Detect which cell encompasses the target text, then output its (X, Y) center coordinate. 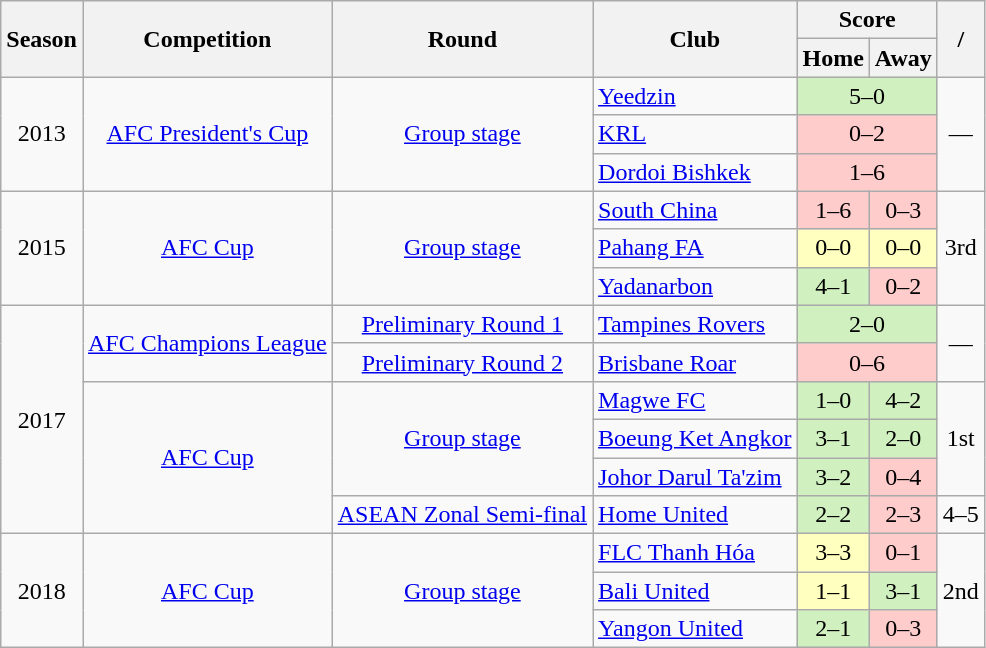
2–3 (903, 515)
Yangon United (695, 629)
FLC Thanh Hóa (695, 553)
Round (462, 39)
3–2 (833, 477)
AFC Champions League (207, 343)
0–1 (903, 553)
Bali United (695, 591)
1st (960, 438)
2015 (42, 248)
Club (695, 39)
0–4 (903, 477)
Preliminary Round 1 (462, 324)
ASEAN Zonal Semi-final (462, 515)
2nd (960, 591)
2–2 (833, 515)
Score (867, 20)
2013 (42, 134)
4–5 (960, 515)
Tampines Rovers (695, 324)
3–3 (833, 553)
2018 (42, 591)
Competition (207, 39)
/ (960, 39)
1–0 (833, 400)
3rd (960, 248)
Yadanarbon (695, 286)
Brisbane Roar (695, 362)
Away (903, 58)
Season (42, 39)
KRL (695, 134)
Yeedzin (695, 96)
2–1 (833, 629)
Preliminary Round 2 (462, 362)
AFC President's Cup (207, 134)
Pahang FA (695, 248)
4–1 (833, 286)
1–1 (833, 591)
0–6 (867, 362)
South China (695, 210)
Boeung Ket Angkor (695, 438)
Home United (695, 515)
4–2 (903, 400)
Johor Darul Ta'zim (695, 477)
2017 (42, 419)
5–0 (867, 96)
Magwe FC (695, 400)
Dordoi Bishkek (695, 172)
Home (833, 58)
